Determine the [x, y] coordinate at the center of the cell enclosing the given text.  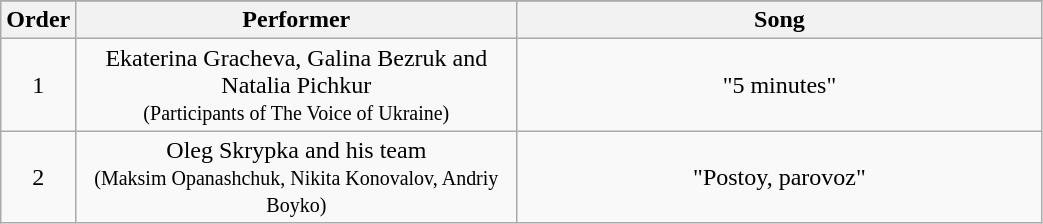
Ekaterina Gracheva, Galina Bezruk and Natalia Pichkur (Participants of The Voice of Ukraine) [296, 85]
Order [38, 20]
Oleg Skrypka and his team (Maksim Opanashchuk, Nikita Konovalov, Andriy Boyko) [296, 177]
"Postoy, parovoz" [780, 177]
Song [780, 20]
1 [38, 85]
2 [38, 177]
"5 minutes" [780, 85]
Performer [296, 20]
